Output the [X, Y] coordinate of the center of the cell containing the given text.  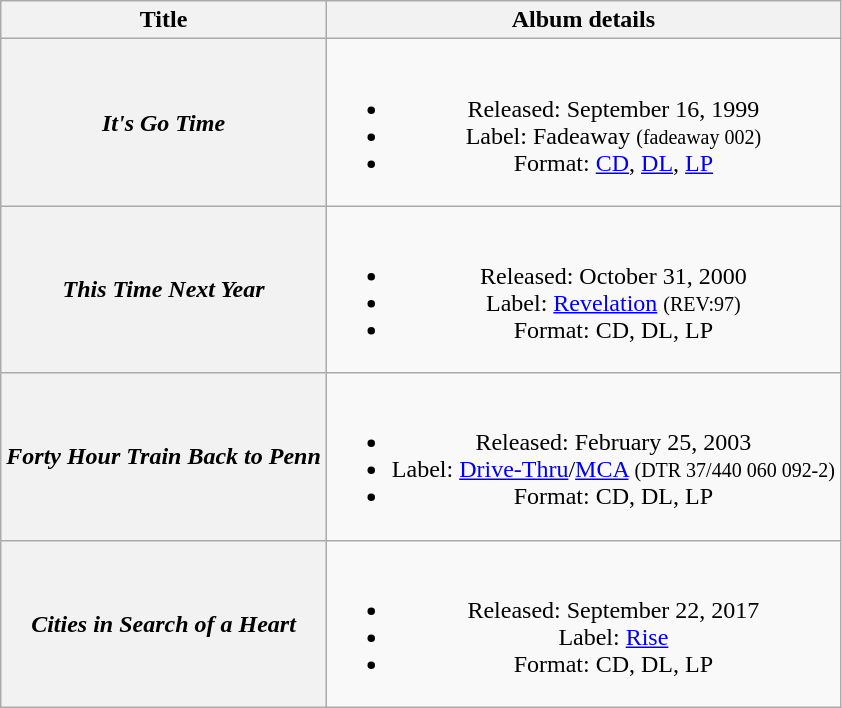
Title [164, 20]
Released: February 25, 2003Label: Drive-Thru/MCA (DTR 37/440 060 092-2)Format: CD, DL, LP [583, 456]
Album details [583, 20]
This Time Next Year [164, 290]
Released: September 16, 1999Label: Fadeaway (fadeaway 002)Format: CD, DL, LP [583, 122]
Released: October 31, 2000Label: Revelation (REV:97)Format: CD, DL, LP [583, 290]
Cities in Search of a Heart [164, 624]
Forty Hour Train Back to Penn [164, 456]
It's Go Time [164, 122]
Released: September 22, 2017Label: RiseFormat: CD, DL, LP [583, 624]
